Detect which cell encompasses the target text, then output its [x, y] center coordinate. 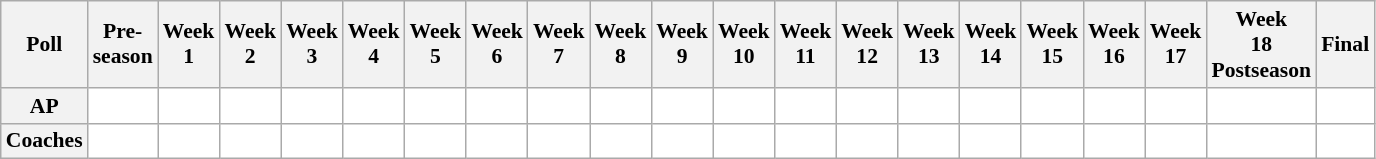
Week4 [374, 44]
Pre-season [123, 44]
AP [44, 106]
Week6 [497, 44]
Week7 [559, 44]
Week12 [867, 44]
Final [1345, 44]
Week2 [250, 44]
Week5 [435, 44]
Week18Postseason [1261, 44]
Week14 [991, 44]
Week1 [189, 44]
Week3 [312, 44]
Poll [44, 44]
Week16 [1114, 44]
Week8 [621, 44]
Week9 [682, 44]
Week10 [744, 44]
Week15 [1052, 44]
Coaches [44, 141]
Week13 [929, 44]
Week11 [806, 44]
Week17 [1176, 44]
